Return (x, y) of the center of cell containing provided text 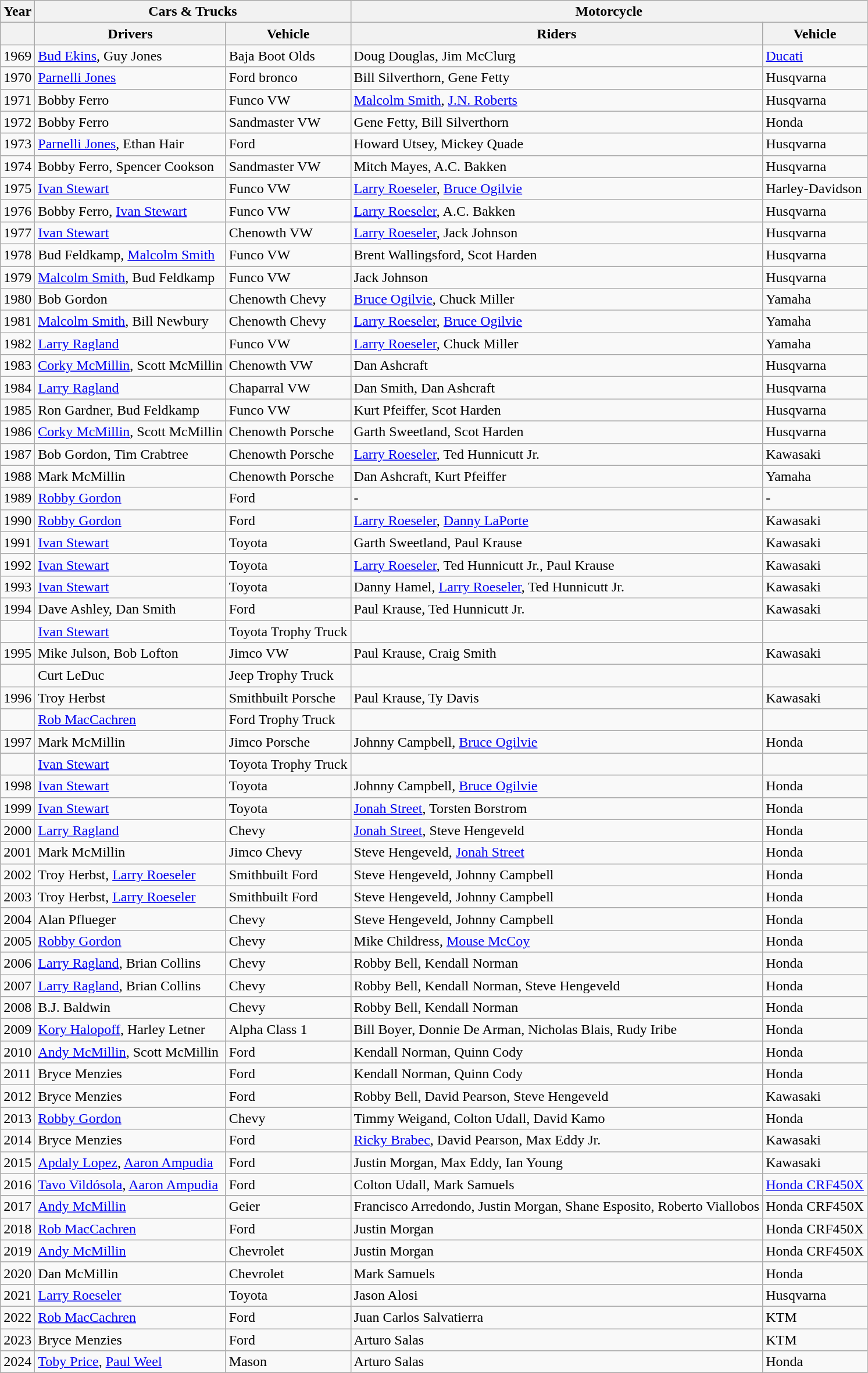
Danny Hamel, Larry Roeseler, Ted Hunnicutt Jr. (557, 587)
B.J. Baldwin (130, 1008)
Toby Price, Paul Weel (130, 1362)
Larry Roeseler, Chuck Miller (557, 344)
1989 (17, 498)
Troy Herbst (130, 698)
2019 (17, 1251)
1981 (17, 322)
Alpha Class 1 (288, 1030)
Dave Ashley, Dan Smith (130, 609)
2001 (17, 853)
Bobby Ferro, Ivan Stewart (130, 211)
Baja Boot Olds (288, 56)
Smithbuilt Porsche (288, 698)
1998 (17, 786)
2009 (17, 1030)
Malcolm Smith, J.N. Roberts (557, 100)
Bobby Ferro, Spencer Cookson (130, 166)
Larry Roeseler, Danny LaPorte (557, 520)
2014 (17, 1140)
2013 (17, 1118)
Juan Carlos Salvatierra (557, 1317)
Tavo Vildósola, Aaron Ampudia (130, 1185)
Apdaly Lopez, Aaron Ampudia (130, 1162)
2005 (17, 941)
Garth Sweetland, Paul Krause (557, 543)
1987 (17, 454)
1971 (17, 100)
Colton Udall, Mark Samuels (557, 1185)
Jimco Chevy (288, 853)
1993 (17, 587)
Mike Julson, Bob Lofton (130, 654)
1978 (17, 255)
Bob Gordon (130, 299)
1976 (17, 211)
Howard Utsey, Mickey Quade (557, 144)
Mitch Mayes, A.C. Bakken (557, 166)
Year (17, 12)
Steve Hengeveld, Jonah Street (557, 853)
2002 (17, 875)
1970 (17, 78)
1973 (17, 144)
Robby Bell, David Pearson, Steve Hengeveld (557, 1096)
1977 (17, 233)
Paul Krause, Ted Hunnicutt Jr. (557, 609)
2010 (17, 1052)
1988 (17, 476)
Mason (288, 1362)
Bob Gordon, Tim Crabtree (130, 454)
1974 (17, 166)
Ron Gardner, Bud Feldkamp (130, 410)
2018 (17, 1229)
Bruce Ogilvie, Chuck Miller (557, 299)
1992 (17, 565)
Geier (288, 1207)
2016 (17, 1185)
Chaparral VW (288, 388)
2021 (17, 1295)
2023 (17, 1339)
1995 (17, 654)
Jimco Porsche (288, 742)
Malcolm Smith, Bill Newbury (130, 322)
2006 (17, 963)
1980 (17, 299)
Jason Alosi (557, 1295)
1986 (17, 432)
1969 (17, 56)
1984 (17, 388)
Larry Roeseler, Jack Johnson (557, 233)
Cars & Trucks (193, 12)
Bud Feldkamp, Malcolm Smith (130, 255)
Bill Silverthorn, Gene Fetty (557, 78)
2007 (17, 986)
Andy McMillin, Scott McMillin (130, 1052)
Larry Roeseler, Ted Hunnicutt Jr. (557, 454)
2000 (17, 830)
2003 (17, 897)
1979 (17, 277)
Jeep Trophy Truck (288, 676)
Justin Morgan, Max Eddy, Ian Young (557, 1162)
Dan Smith, Dan Ashcraft (557, 388)
Robby Bell, Kendall Norman, Steve Hengeveld (557, 986)
Parnelli Jones (130, 78)
Parnelli Jones, Ethan Hair (130, 144)
Ford bronco (288, 78)
2017 (17, 1207)
2024 (17, 1362)
Paul Krause, Craig Smith (557, 654)
Bill Boyer, Donnie De Arman, Nicholas Blais, Rudy Iribe (557, 1030)
Curt LeDuc (130, 676)
1996 (17, 698)
1982 (17, 344)
Timmy Weigand, Colton Udall, David Kamo (557, 1118)
Garth Sweetland, Scot Harden (557, 432)
Kory Halopoff, Harley Letner (130, 1030)
Doug Douglas, Jim McClurg (557, 56)
Larry Roeseler, A.C. Bakken (557, 211)
Jonah Street, Torsten Borstrom (557, 808)
1991 (17, 543)
1975 (17, 188)
Gene Fetty, Bill Silverthorn (557, 122)
Mark Samuels (557, 1273)
2015 (17, 1162)
2011 (17, 1074)
Mike Childress, Mouse McCoy (557, 941)
Alan Pflueger (130, 919)
2004 (17, 919)
Ducati (815, 56)
Dan McMillin (130, 1273)
1997 (17, 742)
Brent Wallingsford, Scot Harden (557, 255)
1972 (17, 122)
Dan Ashcraft, Kurt Pfeiffer (557, 476)
1983 (17, 366)
Francisco Arredondo, Justin Morgan, Shane Esposito, Roberto Viallobos (557, 1207)
Jonah Street, Steve Hengeveld (557, 830)
Kurt Pfeiffer, Scot Harden (557, 410)
Paul Krause, Ty Davis (557, 698)
2022 (17, 1317)
2008 (17, 1008)
Larry Roeseler (130, 1295)
Drivers (130, 34)
Ricky Brabec, David Pearson, Max Eddy Jr. (557, 1140)
Riders (557, 34)
Ford Trophy Truck (288, 720)
Jimco VW (288, 654)
Bud Ekins, Guy Jones (130, 56)
2020 (17, 1273)
1994 (17, 609)
Dan Ashcraft (557, 366)
1990 (17, 520)
Jack Johnson (557, 277)
Motorcycle (609, 12)
1985 (17, 410)
1999 (17, 808)
Larry Roeseler, Ted Hunnicutt Jr., Paul Krause (557, 565)
2012 (17, 1096)
Malcolm Smith, Bud Feldkamp (130, 277)
Harley-Davidson (815, 188)
